Capture the cell that displays the provided text and extract its (X, Y) central coordinate. 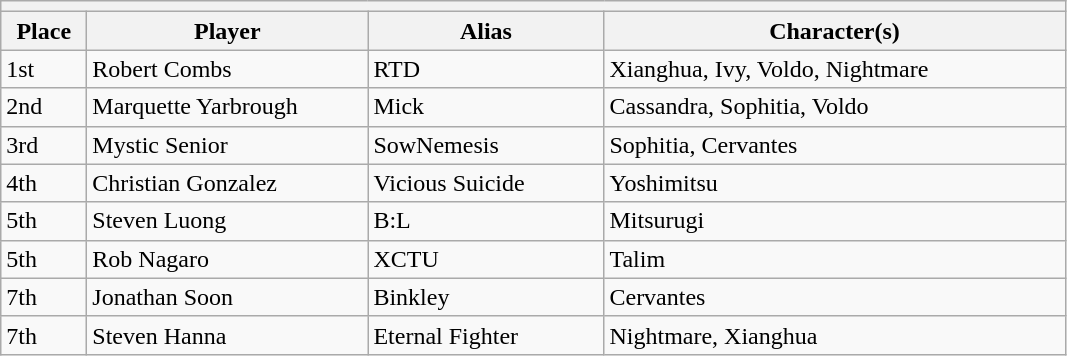
Jonathan Soon (228, 297)
Nightmare, Xianghua (834, 335)
Marquette Yarbrough (228, 107)
Alias (486, 31)
Player (228, 31)
Steven Luong (228, 221)
B:L (486, 221)
Yoshimitsu (834, 183)
Binkley (486, 297)
Cervantes (834, 297)
XCTU (486, 259)
Mitsurugi (834, 221)
1st (44, 69)
Cassandra, Sophitia, Voldo (834, 107)
4th (44, 183)
3rd (44, 145)
Talim (834, 259)
Vicious Suicide (486, 183)
Mick (486, 107)
Xianghua, Ivy, Voldo, Nightmare (834, 69)
Sophitia, Cervantes (834, 145)
Eternal Fighter (486, 335)
Robert Combs (228, 69)
2nd (44, 107)
Character(s) (834, 31)
Place (44, 31)
Steven Hanna (228, 335)
RTD (486, 69)
Mystic Senior (228, 145)
SowNemesis (486, 145)
Christian Gonzalez (228, 183)
Rob Nagaro (228, 259)
